Locate the cell with the specified text and output its (X, Y) center coordinate. 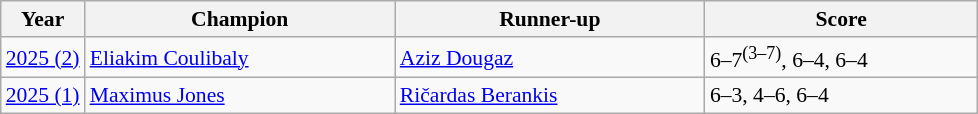
Year (43, 19)
2025 (2) (43, 58)
Champion (240, 19)
Eliakim Coulibaly (240, 58)
Maximus Jones (240, 96)
2025 (1) (43, 96)
6–7(3–7), 6–4, 6–4 (842, 58)
Aziz Dougaz (550, 58)
Ričardas Berankis (550, 96)
6–3, 4–6, 6–4 (842, 96)
Runner-up (550, 19)
Score (842, 19)
